For the text-containing cell, return its midpoint in (X, Y) coordinate format. 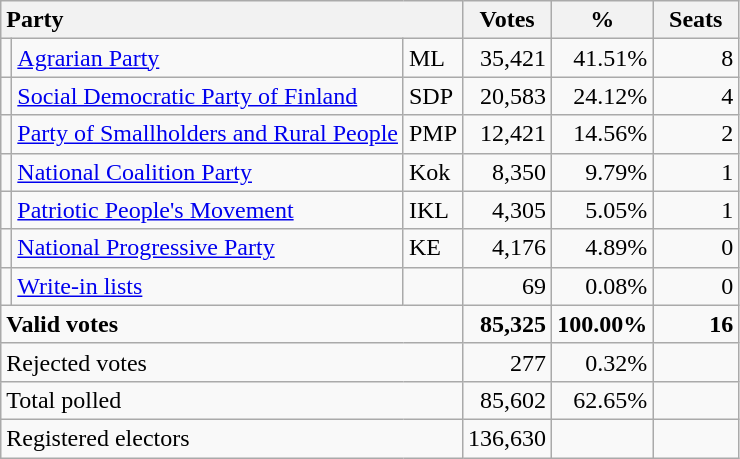
69 (508, 286)
Kok (432, 172)
Total polled (232, 400)
277 (508, 362)
14.56% (602, 134)
9.79% (602, 172)
IKL (432, 210)
4,176 (508, 248)
0.08% (602, 286)
24.12% (602, 96)
5.05% (602, 210)
Social Democratic Party of Finland (208, 96)
16 (696, 324)
National Coalition Party (208, 172)
Agrarian Party (208, 58)
National Progressive Party (208, 248)
Write-in lists (208, 286)
Votes (508, 20)
Rejected votes (232, 362)
Party of Smallholders and Rural People (208, 134)
4 (696, 96)
62.65% (602, 400)
2 (696, 134)
8,350 (508, 172)
85,602 (508, 400)
0.32% (602, 362)
ML (432, 58)
136,630 (508, 438)
85,325 (508, 324)
12,421 (508, 134)
20,583 (508, 96)
4.89% (602, 248)
% (602, 20)
SDP (432, 96)
100.00% (602, 324)
Party (232, 20)
Seats (696, 20)
PMP (432, 134)
4,305 (508, 210)
Patriotic People's Movement (208, 210)
Registered electors (232, 438)
8 (696, 58)
41.51% (602, 58)
Valid votes (232, 324)
35,421 (508, 58)
KE (432, 248)
